Identify which cell holds the provided text, then report its [x, y] central coordinate. 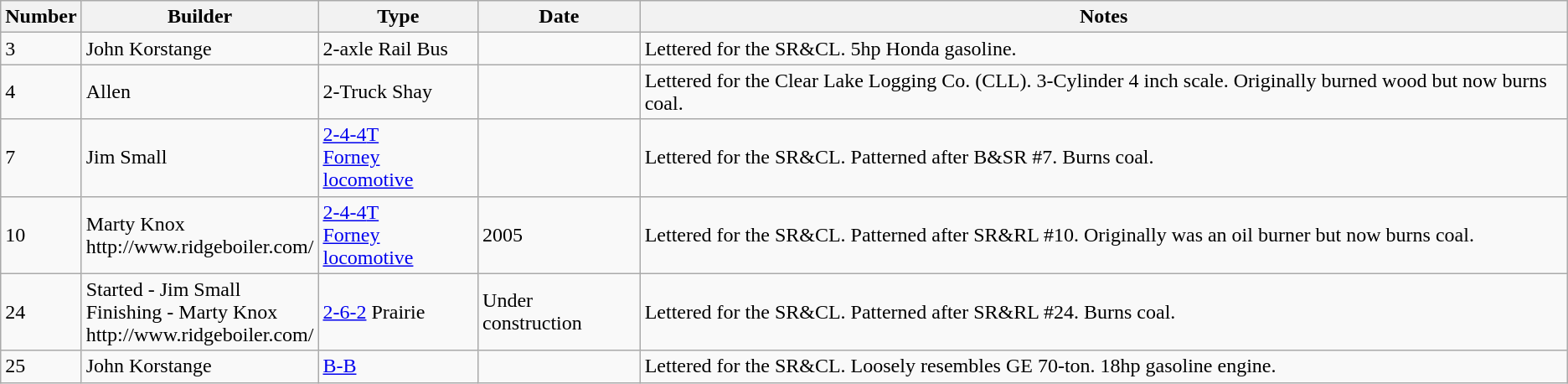
Allen [199, 92]
10 [41, 235]
Lettered for the SR&CL. Patterned after SR&RL #10. Originally was an oil burner but now burns coal. [1104, 235]
4 [41, 92]
Number [41, 17]
Lettered for the SR&CL. Loosely resembles GE 70-ton. 18hp gasoline engine. [1104, 366]
B-B [399, 366]
Lettered for the SR&CL. Patterned after B&SR #7. Burns coal. [1104, 158]
2-axle Rail Bus [399, 49]
2-Truck Shay [399, 92]
Under construction [560, 312]
24 [41, 312]
Type [399, 17]
7 [41, 158]
25 [41, 366]
2005 [560, 235]
Notes [1104, 17]
3 [41, 49]
Lettered for the SR&CL. Patterned after SR&RL #24. Burns coal. [1104, 312]
Lettered for the Clear Lake Logging Co. (CLL). 3-Cylinder 4 inch scale. Originally burned wood but now burns coal. [1104, 92]
Builder [199, 17]
Date [560, 17]
Lettered for the SR&CL. 5hp Honda gasoline. [1104, 49]
Jim Small [199, 158]
Started - Jim SmallFinishing - Marty Knoxhttp://www.ridgeboiler.com/ [199, 312]
2-6-2 Prairie [399, 312]
Marty Knoxhttp://www.ridgeboiler.com/ [199, 235]
